Find where the given text appears and provide that cell's center as (x, y) coordinate. 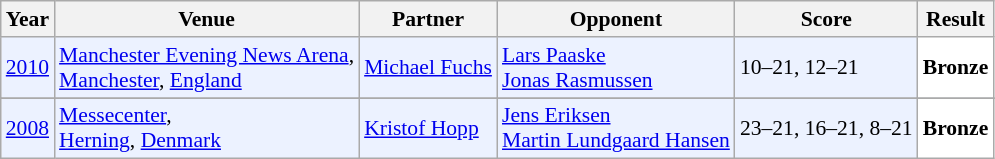
23–21, 16–21, 8–21 (826, 128)
Result (956, 19)
Michael Fuchs (428, 68)
Partner (428, 19)
Year (28, 19)
Messecenter,Herning, Denmark (206, 128)
Score (826, 19)
Manchester Evening News Arena,Manchester, England (206, 68)
2010 (28, 68)
Venue (206, 19)
Lars Paaske Jonas Rasmussen (616, 68)
10–21, 12–21 (826, 68)
Opponent (616, 19)
Kristof Hopp (428, 128)
2008 (28, 128)
Jens Eriksen Martin Lundgaard Hansen (616, 128)
